Extract the (X, Y) coordinate from the center of the cell holding the provided text.  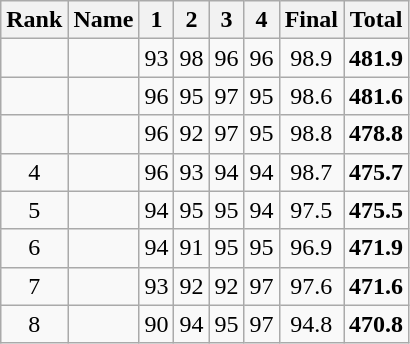
94.8 (311, 324)
3 (226, 20)
471.9 (376, 248)
481.6 (376, 96)
481.9 (376, 58)
Final (311, 20)
8 (34, 324)
98.9 (311, 58)
98.8 (311, 134)
97.5 (311, 210)
96.9 (311, 248)
97.6 (311, 286)
98.7 (311, 172)
1 (156, 20)
6 (34, 248)
Rank (34, 20)
475.5 (376, 210)
471.6 (376, 286)
90 (156, 324)
5 (34, 210)
98.6 (311, 96)
98 (192, 58)
478.8 (376, 134)
470.8 (376, 324)
2 (192, 20)
Name (104, 20)
91 (192, 248)
475.7 (376, 172)
7 (34, 286)
Total (376, 20)
